Provide the [X, Y] coordinate of the cell's center where the given text is located.  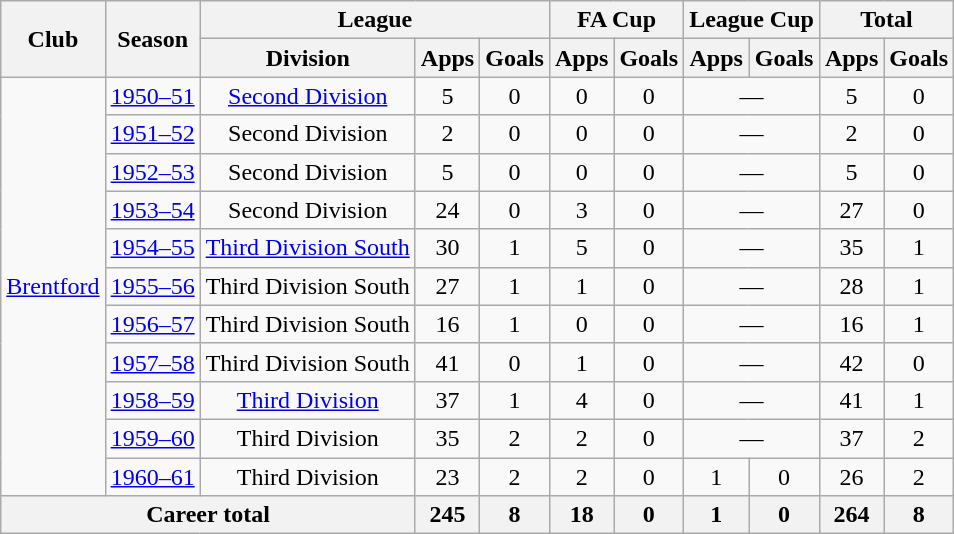
30 [447, 248]
42 [851, 362]
1954–55 [152, 248]
1960–61 [152, 477]
Career total [208, 515]
28 [851, 286]
FA Cup [616, 20]
245 [447, 515]
League [374, 20]
1951–52 [152, 134]
1956–57 [152, 324]
18 [581, 515]
23 [447, 477]
1958–59 [152, 400]
4 [581, 400]
1953–54 [152, 210]
Total [886, 20]
Brentford [53, 286]
24 [447, 210]
3 [581, 210]
1955–56 [152, 286]
26 [851, 477]
1952–53 [152, 172]
1950–51 [152, 96]
Division [308, 58]
League Cup [752, 20]
264 [851, 515]
Club [53, 39]
Season [152, 39]
1957–58 [152, 362]
1959–60 [152, 438]
